Detect which cell encompasses the target text, then output its [x, y] center coordinate. 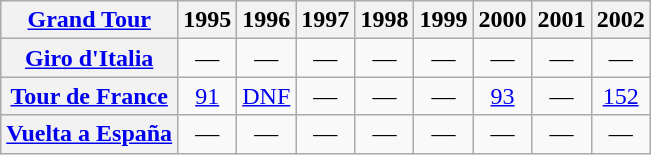
1997 [326, 20]
Grand Tour [90, 20]
1999 [444, 20]
DNF [266, 96]
93 [502, 96]
2002 [620, 20]
2000 [502, 20]
91 [208, 96]
Giro d'Italia [90, 58]
1998 [384, 20]
1996 [266, 20]
1995 [208, 20]
2001 [562, 20]
Vuelta a España [90, 134]
Tour de France [90, 96]
152 [620, 96]
